From the cell containing the given text, extract its center point as (X, Y) coordinate. 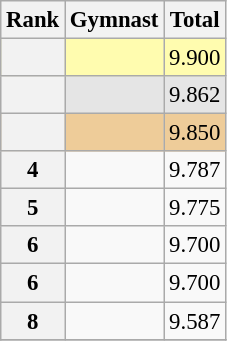
9.850 (195, 133)
9.775 (195, 208)
5 (33, 208)
9.900 (195, 58)
8 (33, 321)
9.862 (195, 95)
Gymnast (114, 20)
Rank (33, 20)
9.587 (195, 321)
Total (195, 20)
9.787 (195, 170)
4 (33, 170)
